Extract the [X, Y] coordinate from the center of the cell holding the provided text.  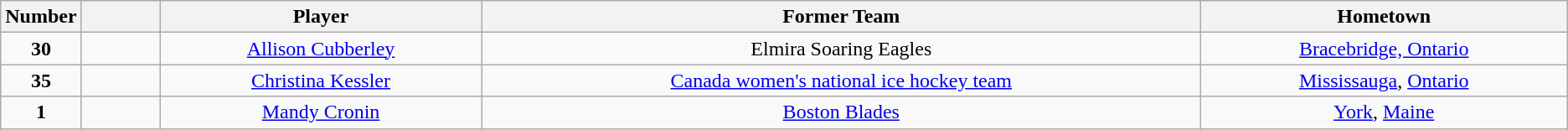
35 [41, 81]
1 [41, 112]
Elmira Soaring Eagles [841, 49]
Bracebridge, Ontario [1384, 49]
Number [41, 17]
Mississauga, Ontario [1384, 81]
Mandy Cronin [322, 112]
Allison Cubberley [322, 49]
Player [322, 17]
Christina Kessler [322, 81]
30 [41, 49]
Hometown [1384, 17]
York, Maine [1384, 112]
Canada women's national ice hockey team [841, 81]
Boston Blades [841, 112]
Former Team [841, 17]
